Identify which cell holds the provided text, then report its [x, y] central coordinate. 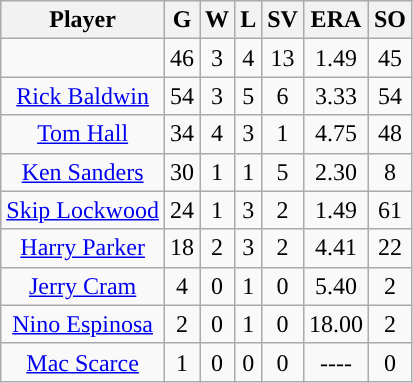
46 [182, 58]
22 [390, 248]
W [218, 20]
18 [182, 248]
8 [390, 172]
4.75 [336, 134]
Tom Hall [83, 134]
Rick Baldwin [83, 96]
34 [182, 134]
SO [390, 20]
24 [182, 210]
Mac Scarce [83, 362]
G [182, 20]
Jerry Cram [83, 286]
2.30 [336, 172]
Nino Espinosa [83, 324]
6 [283, 96]
18.00 [336, 324]
30 [182, 172]
Harry Parker [83, 248]
45 [390, 58]
61 [390, 210]
L [248, 20]
ERA [336, 20]
Skip Lockwood [83, 210]
Ken Sanders [83, 172]
13 [283, 58]
4.41 [336, 248]
Player [83, 20]
SV [283, 20]
---- [336, 362]
48 [390, 134]
5.40 [336, 286]
3.33 [336, 96]
